Search for the cell housing the specified text and yield its (x, y) center coordinate. 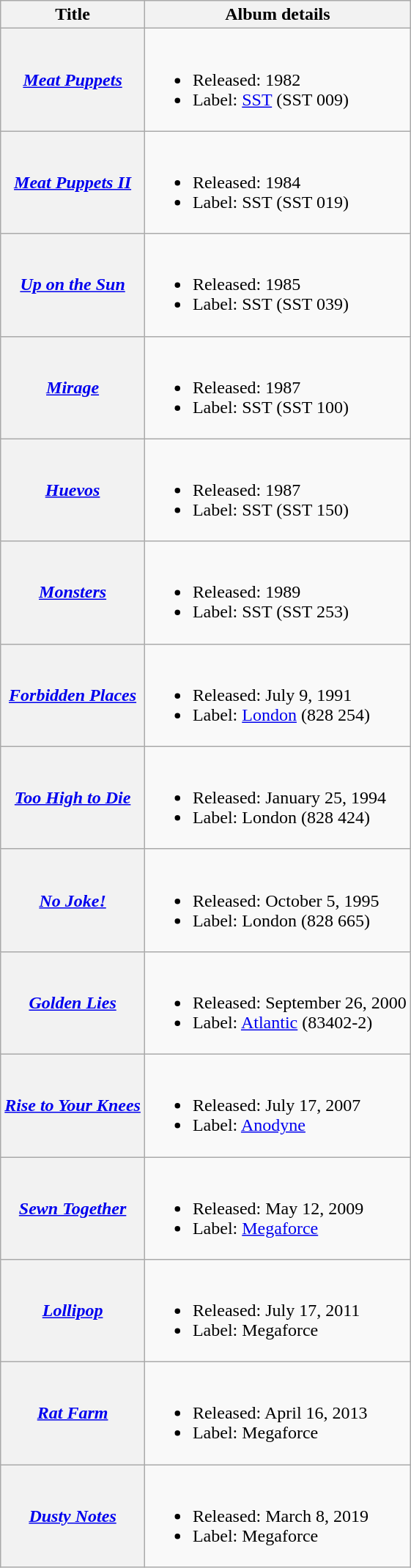
Released: 1985Label: SST (SST 039) (277, 285)
Monsters (73, 592)
Up on the Sun (73, 285)
Meat Puppets (73, 80)
Golden Lies (73, 1003)
Mirage (73, 387)
Released: July 17, 2011Label: Megaforce (277, 1311)
Released: 1987Label: SST (SST 150) (277, 490)
Forbidden Places (73, 695)
Released: September 26, 2000Label: Atlantic (83402-2) (277, 1003)
Album details (277, 15)
Huevos (73, 490)
Released: 1989Label: SST (SST 253) (277, 592)
Released: 1987Label: SST (SST 100) (277, 387)
Dusty Notes (73, 1516)
No Joke! (73, 900)
Meat Puppets II (73, 182)
Rise to Your Knees (73, 1105)
Title (73, 15)
Sewn Together (73, 1208)
Released: 1984Label: SST (SST 019) (277, 182)
Released: July 17, 2007Label: Anodyne (277, 1105)
Lollipop (73, 1311)
Released: March 8, 2019Label: Megaforce (277, 1516)
Released: October 5, 1995Label: London (828 665) (277, 900)
Released: May 12, 2009Label: Megaforce (277, 1208)
Released: 1982Label: SST (SST 009) (277, 80)
Too High to Die (73, 798)
Released: April 16, 2013Label: Megaforce (277, 1413)
Rat Farm (73, 1413)
Released: July 9, 1991Label: London (828 254) (277, 695)
Released: January 25, 1994Label: London (828 424) (277, 798)
